Capture the cell that displays the provided text and extract its [X, Y] central coordinate. 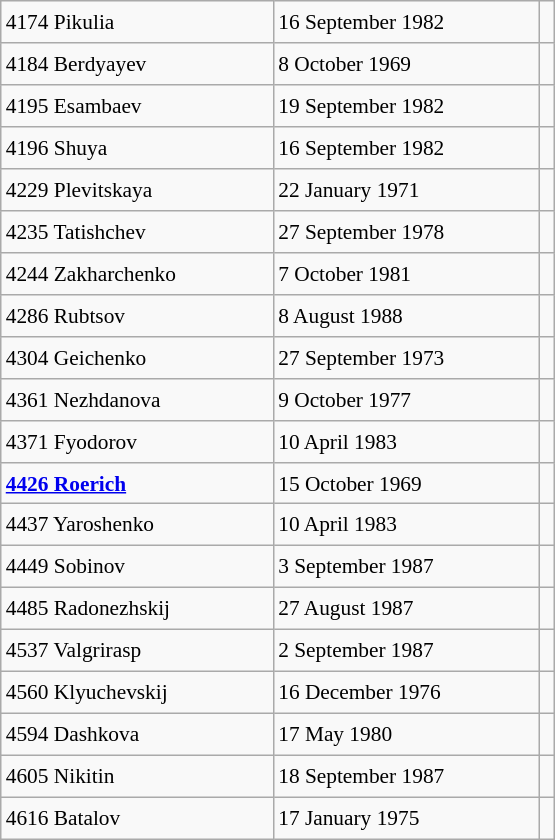
4174 Pikulia [137, 22]
4184 Berdyayev [137, 64]
4195 Esambaev [137, 106]
4426 Roerich [137, 483]
4560 Klyuchevskij [137, 693]
17 May 1980 [406, 735]
16 December 1976 [406, 693]
8 October 1969 [406, 64]
17 January 1975 [406, 818]
27 September 1973 [406, 357]
27 August 1987 [406, 609]
2 September 1987 [406, 651]
4196 Shuya [137, 148]
4286 Rubtsov [137, 315]
4605 Nikitin [137, 776]
3 September 1987 [406, 567]
4594 Dashkova [137, 735]
9 October 1977 [406, 399]
4485 Radonezhskij [137, 609]
15 October 1969 [406, 483]
4616 Batalov [137, 818]
4371 Fyodorov [137, 441]
7 October 1981 [406, 274]
4537 Valgrirasp [137, 651]
19 September 1982 [406, 106]
4304 Geichenko [137, 357]
4229 Plevitskaya [137, 190]
4361 Nezhdanova [137, 399]
4235 Tatishchev [137, 232]
8 August 1988 [406, 315]
4437 Yaroshenko [137, 525]
27 September 1978 [406, 232]
22 January 1971 [406, 190]
18 September 1987 [406, 776]
4449 Sobinov [137, 567]
4244 Zakharchenko [137, 274]
